Search for the cell housing the specified text and yield its (X, Y) center coordinate. 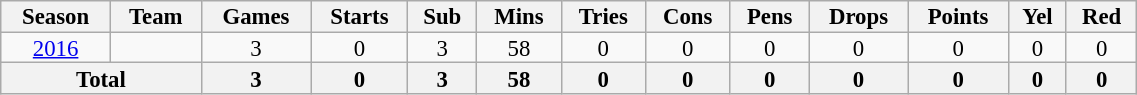
Starts (360, 16)
Pens (770, 16)
2016 (56, 48)
Total (101, 78)
Cons (688, 16)
Team (156, 16)
Sub (442, 16)
Yel (1037, 16)
Games (256, 16)
Points (958, 16)
Mins (520, 16)
Season (56, 16)
Drops (858, 16)
Red (1101, 16)
Tries (603, 16)
